Provide the (x, y) coordinate of the cell's center where the given text is located.  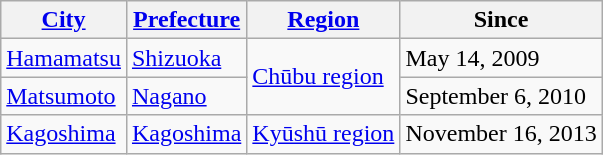
Region (324, 20)
City (64, 20)
Nagano (186, 96)
May 14, 2009 (501, 58)
Since (501, 20)
Shizuoka (186, 58)
November 16, 2013 (501, 134)
Matsumoto (64, 96)
Prefecture (186, 20)
Chūbu region (324, 77)
Hamamatsu (64, 58)
Kyūshū region (324, 134)
September 6, 2010 (501, 96)
